Find where the given text appears and provide that cell's center as (x, y) coordinate. 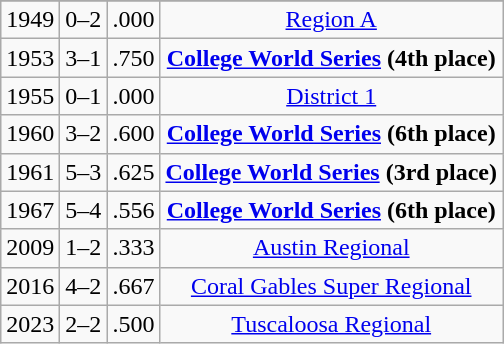
3–2 (84, 134)
0–2 (84, 20)
.500 (134, 324)
1949 (30, 20)
3–1 (84, 58)
4–2 (84, 286)
2009 (30, 248)
Tuscaloosa Regional (332, 324)
1960 (30, 134)
Region A (332, 20)
Coral Gables Super Regional (332, 286)
College World Series (4th place) (332, 58)
2016 (30, 286)
.600 (134, 134)
.667 (134, 286)
College World Series (3rd place) (332, 172)
.750 (134, 58)
Austin Regional (332, 248)
1955 (30, 96)
2–2 (84, 324)
1953 (30, 58)
1–2 (84, 248)
0–1 (84, 96)
1967 (30, 210)
District 1 (332, 96)
5–3 (84, 172)
.625 (134, 172)
2023 (30, 324)
.556 (134, 210)
.333 (134, 248)
1961 (30, 172)
5–4 (84, 210)
